Provide the [x, y] coordinate of the cell's center where the given text is located.  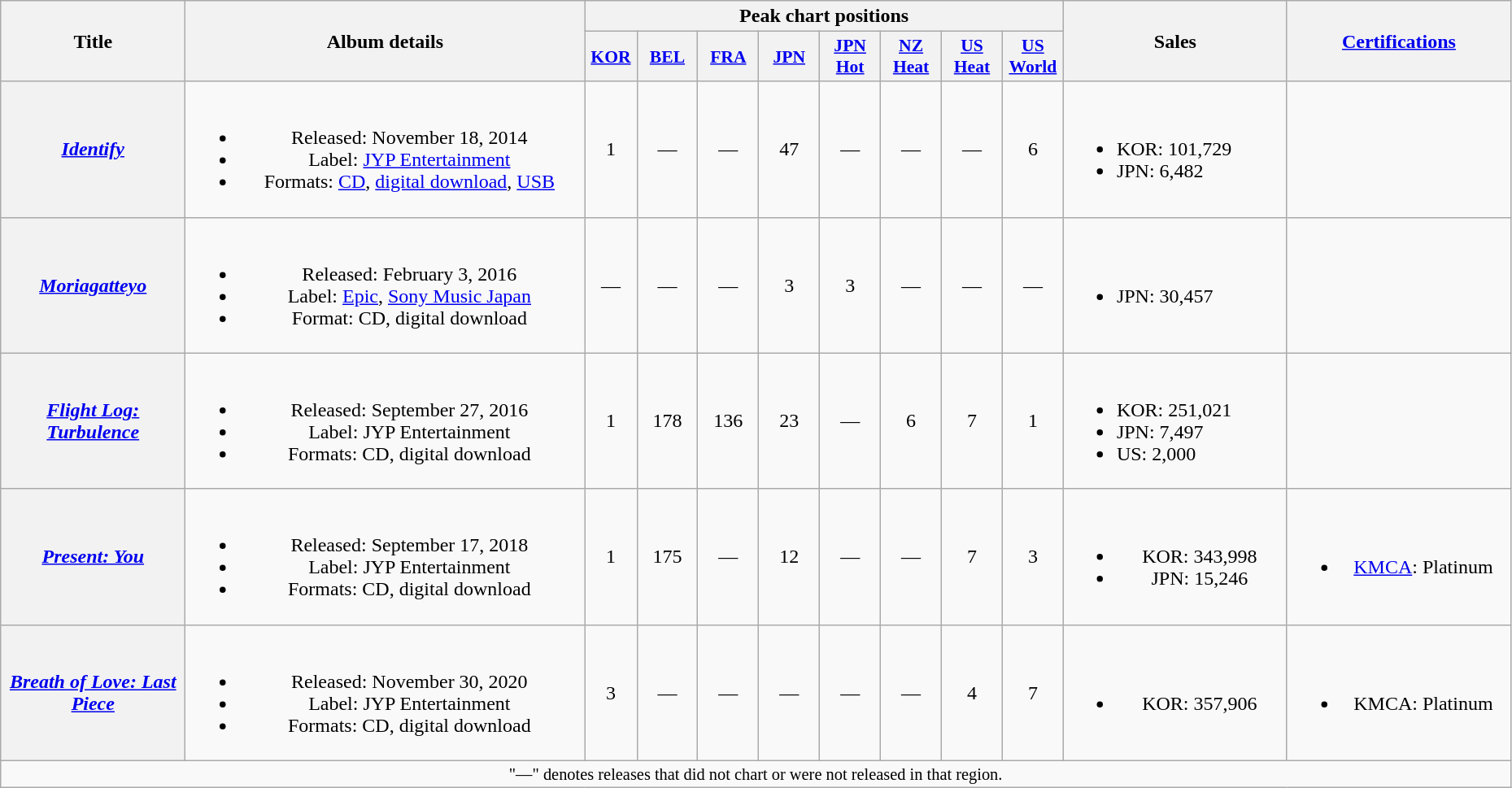
FRA [729, 57]
Released: September 27, 2016 Label: JYP EntertainmentFormats: CD, digital download [386, 421]
Album details [386, 41]
Released: November 18, 2014 Label: JYP EntertainmentFormats: CD, digital download, USB [386, 150]
Released: September 17, 2018 Label: JYP EntertainmentFormats: CD, digital download [386, 556]
4 [973, 693]
Present: You [93, 556]
178 [667, 421]
Title [93, 41]
JPN Hot [851, 57]
BEL [667, 57]
175 [667, 556]
Moriagatteyo [93, 285]
KOR: 357,906 [1174, 693]
47 [789, 150]
KOR: 101,729JPN: 6,482 [1174, 150]
Flight Log: Turbulence [93, 421]
KOR: 343,998JPN: 15,246 [1174, 556]
Sales [1174, 41]
JPN [789, 57]
US Heat [973, 57]
KOR: 251,021JPN: 7,497US: 2,000 [1174, 421]
JPN: 30,457 [1174, 285]
12 [789, 556]
"—" denotes releases that did not chart or were not released in that region. [756, 774]
136 [729, 421]
Breath of Love: Last Piece [93, 693]
USWorld [1033, 57]
Released: November 30, 2020 Label: JYP EntertainmentFormats: CD, digital download [386, 693]
23 [789, 421]
NZHeat [911, 57]
Identify [93, 150]
KOR [611, 57]
Certifications [1399, 41]
Released: February 3, 2016 Label: Epic, Sony Music JapanFormat: CD, digital download [386, 285]
Peak chart positions [824, 16]
